Detect which cell encompasses the target text, then output its (x, y) center coordinate. 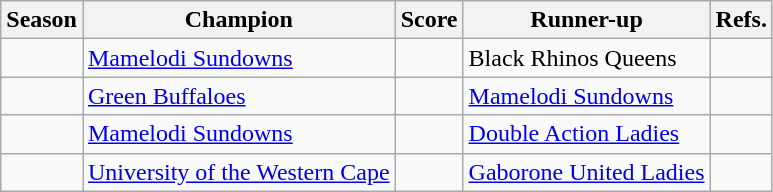
Season (42, 20)
Score (429, 20)
Runner-up (586, 20)
Double Action Ladies (586, 134)
Gaborone United Ladies (586, 172)
University of the Western Cape (238, 172)
Black Rhinos Queens (586, 58)
Champion (238, 20)
Refs. (741, 20)
Green Buffaloes (238, 96)
